From the cell containing the given text, extract its center point as [x, y] coordinate. 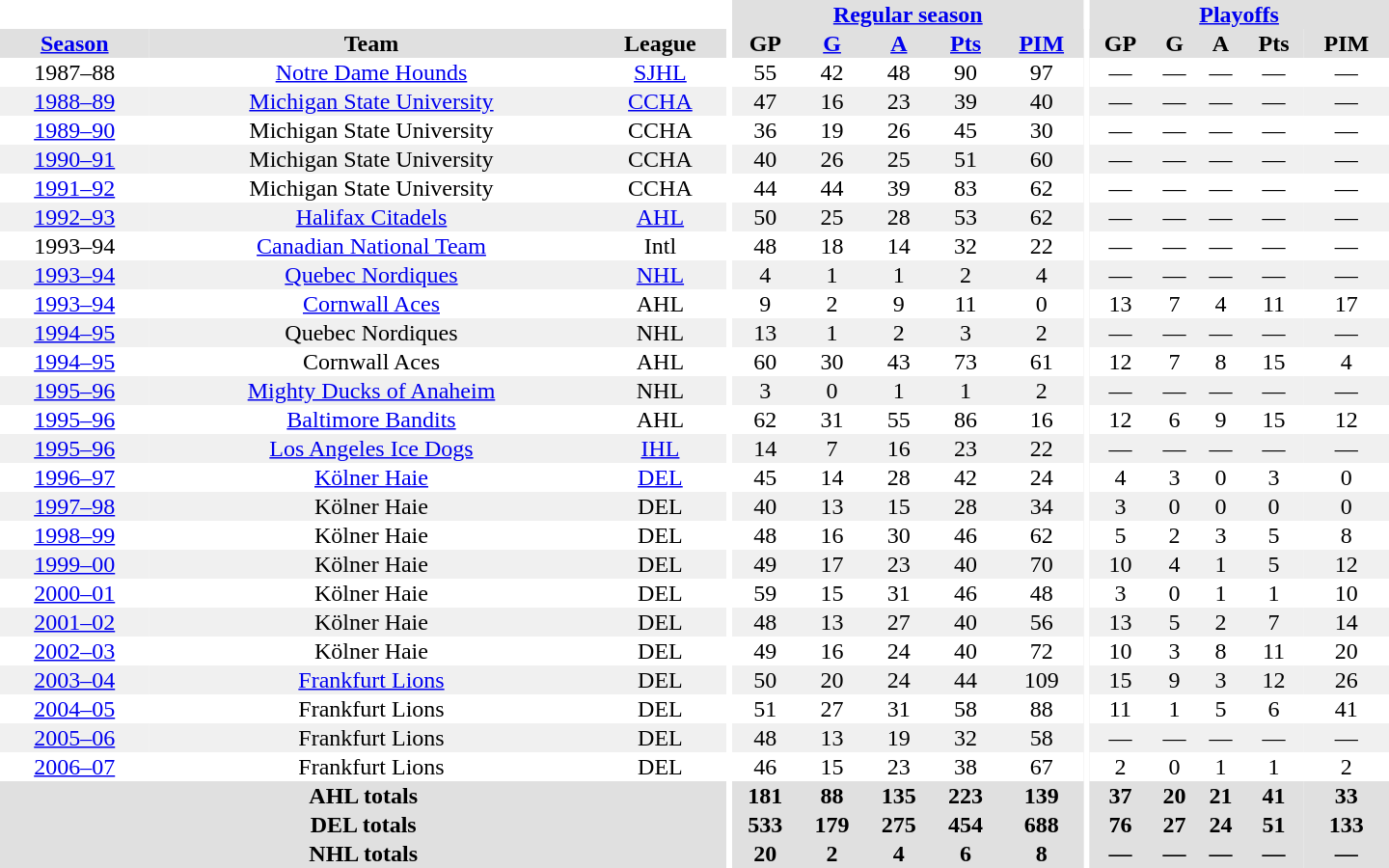
47 [766, 101]
1987–88 [74, 72]
2004–05 [74, 709]
2002–03 [74, 651]
1988–89 [74, 101]
34 [1042, 506]
Los Angeles Ice Dogs [370, 448]
53 [965, 217]
38 [965, 767]
IHL [660, 448]
70 [1042, 564]
2005–06 [74, 738]
1991–92 [74, 188]
Playoffs [1239, 14]
Team [370, 43]
Mighty Ducks of Anaheim [370, 391]
86 [965, 420]
454 [965, 825]
Regular season [909, 14]
Notre Dame Hounds [370, 72]
1990–91 [74, 159]
90 [965, 72]
43 [899, 362]
59 [766, 593]
2003–04 [74, 680]
AHL totals [363, 796]
56 [1042, 622]
135 [899, 796]
139 [1042, 796]
223 [965, 796]
1996–97 [74, 477]
Canadian National Team [370, 246]
533 [766, 825]
League [660, 43]
2000–01 [74, 593]
Halifax Citadels [370, 217]
21 [1221, 796]
133 [1347, 825]
97 [1042, 72]
1992–93 [74, 217]
73 [965, 362]
SJHL [660, 72]
179 [831, 825]
36 [766, 130]
NHL totals [363, 854]
181 [766, 796]
1989–90 [74, 130]
Season [74, 43]
72 [1042, 651]
1999–00 [74, 564]
37 [1120, 796]
1998–99 [74, 535]
DEL totals [363, 825]
109 [1042, 680]
Baltimore Bandits [370, 420]
Intl [660, 246]
2006–07 [74, 767]
67 [1042, 767]
275 [899, 825]
76 [1120, 825]
18 [831, 246]
61 [1042, 362]
2001–02 [74, 622]
33 [1347, 796]
1997–98 [74, 506]
688 [1042, 825]
83 [965, 188]
